Detect which cell encompasses the target text, then output its (x, y) center coordinate. 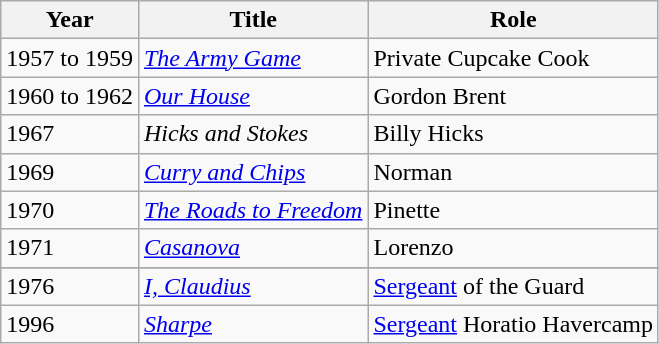
Norman (514, 172)
Gordon Brent (514, 96)
1976 (70, 286)
1970 (70, 210)
Lorenzo (514, 248)
1971 (70, 248)
The Roads to Freedom (252, 210)
Private Cupcake Cook (514, 58)
Sharpe (252, 324)
Our House (252, 96)
I, Claudius (252, 286)
1957 to 1959 (70, 58)
Casanova (252, 248)
1969 (70, 172)
Billy Hicks (514, 134)
1996 (70, 324)
Pinette (514, 210)
The Army Game (252, 58)
Curry and Chips (252, 172)
Role (514, 20)
Sergeant Horatio Havercamp (514, 324)
1967 (70, 134)
Year (70, 20)
1960 to 1962 (70, 96)
Title (252, 20)
Hicks and Stokes (252, 134)
Sergeant of the Guard (514, 286)
